Scan for the cell matching the given text and deliver its (x, y) coordinate at center. 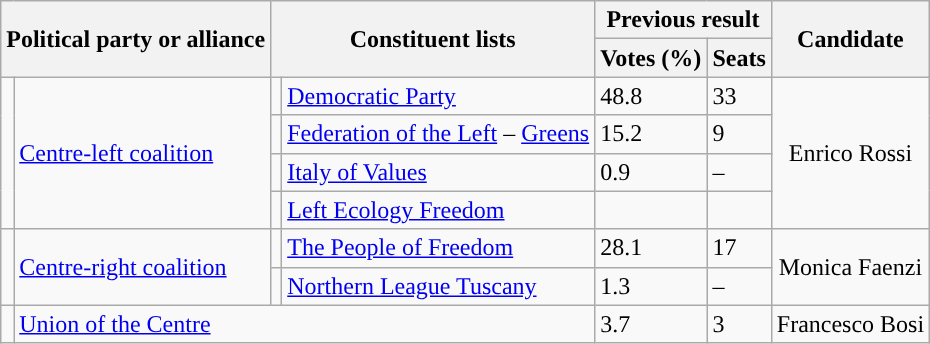
Italy of Values (438, 172)
17 (739, 248)
Constituent lists (433, 39)
33 (739, 96)
48.8 (651, 96)
Seats (739, 58)
Previous result (684, 20)
3.7 (651, 324)
Political party or alliance (136, 39)
Francesco Bosi (850, 324)
Democratic Party (438, 96)
Northern League Tuscany (438, 286)
Votes (%) (651, 58)
Centre-left coalition (142, 153)
Left Ecology Freedom (438, 210)
1.3 (651, 286)
3 (739, 324)
Union of the Centre (304, 324)
Centre-right coalition (142, 267)
0.9 (651, 172)
Enrico Rossi (850, 153)
Monica Faenzi (850, 267)
Candidate (850, 39)
9 (739, 134)
The People of Freedom (438, 248)
15.2 (651, 134)
Federation of the Left – Greens (438, 134)
28.1 (651, 248)
